Determine the (x, y) coordinate at the center of the cell enclosing the given text.  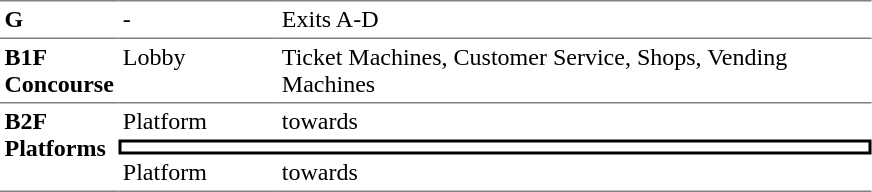
G (59, 19)
Exits A-D (574, 19)
B2FPlatforms (59, 148)
Ticket Machines, Customer Service, Shops, Vending Machines (574, 71)
Lobby (198, 71)
B1FConcourse (59, 71)
- (198, 19)
